Scan for the cell matching the given text and deliver its [x, y] coordinate at center. 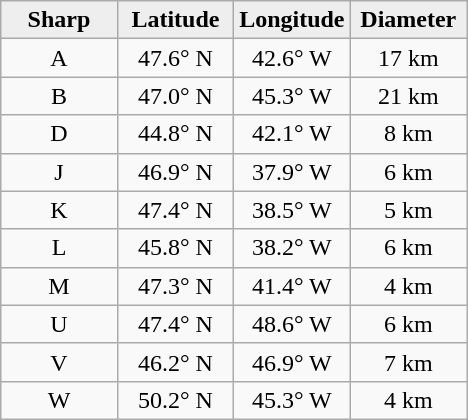
37.9° W [292, 172]
7 km [408, 362]
38.5° W [292, 210]
47.0° N [175, 96]
41.4° W [292, 286]
42.6° W [292, 58]
47.6° N [175, 58]
47.3° N [175, 286]
Latitude [175, 20]
Sharp [59, 20]
38.2° W [292, 248]
42.1° W [292, 134]
45.8° N [175, 248]
Longitude [292, 20]
L [59, 248]
V [59, 362]
A [59, 58]
Diameter [408, 20]
46.9° N [175, 172]
50.2° N [175, 400]
W [59, 400]
21 km [408, 96]
17 km [408, 58]
8 km [408, 134]
D [59, 134]
B [59, 96]
K [59, 210]
46.9° W [292, 362]
U [59, 324]
J [59, 172]
M [59, 286]
44.8° N [175, 134]
48.6° W [292, 324]
5 km [408, 210]
46.2° N [175, 362]
